Find where the given text appears and provide that cell's center as (X, Y) coordinate. 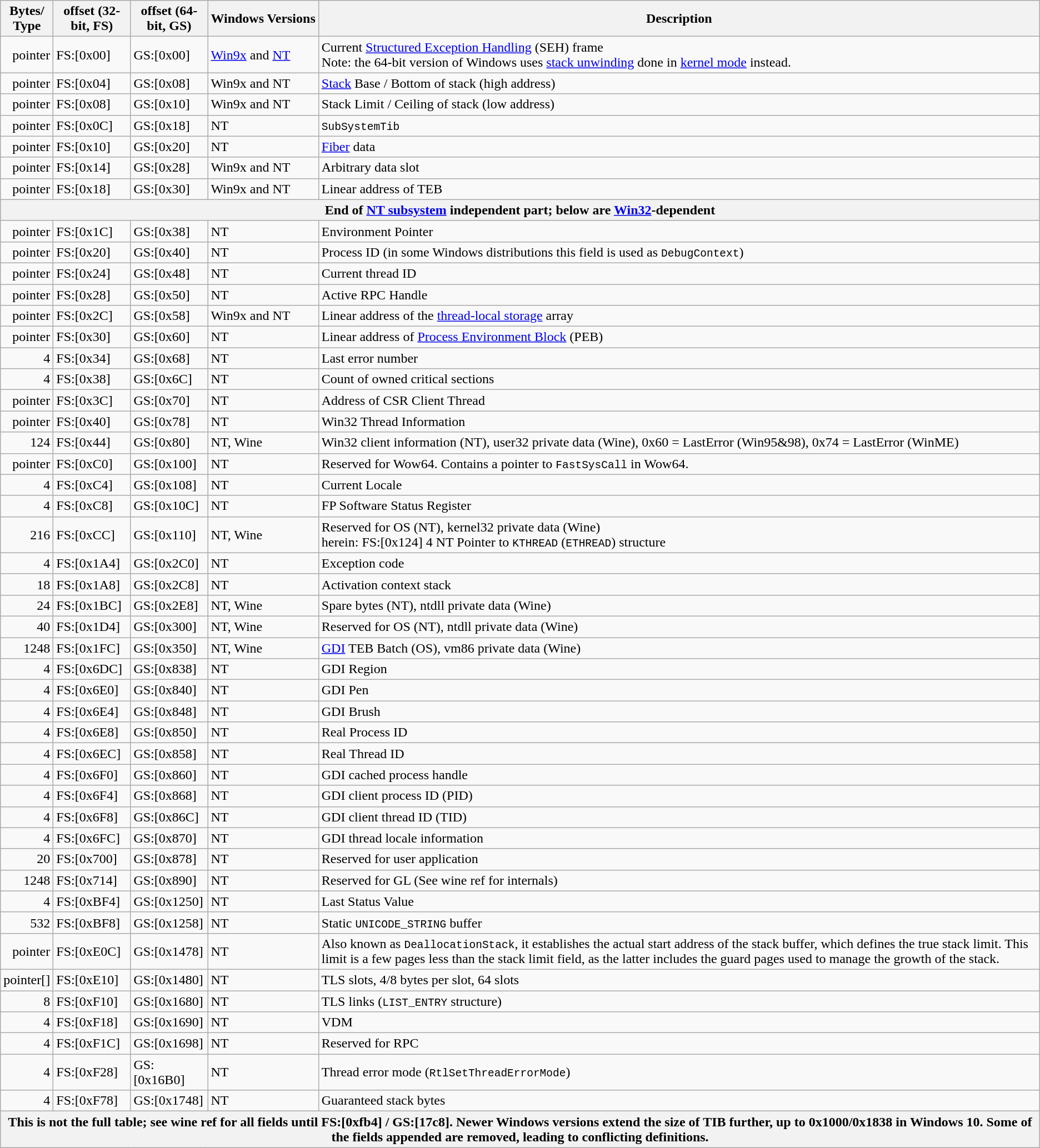
GS:[0x38] (169, 231)
Last error number (679, 358)
GDI Brush (679, 711)
8 (27, 1001)
FS:[0x1C] (92, 231)
Current Structured Exception Handling (SEH) frameNote: the 64-bit version of Windows uses stack unwinding done in kernel mode instead. (679, 54)
GS:[0x10C] (169, 506)
FS:[0x6FC] (92, 838)
FS:[0x38] (92, 379)
GS:[0x68] (169, 358)
FS:[0xF18] (92, 1022)
FS:[0x714] (92, 880)
GS:[0x20] (169, 147)
Arbitrary data slot (679, 168)
Linear address of Process Environment Block (PEB) (679, 337)
GS:[0x848] (169, 711)
GS:[0x1680] (169, 1001)
Reserved for OS (NT), kernel32 private data (Wine)herein: FS:[0x124] 4 NT Pointer to KTHREAD (ETHREAD) structure (679, 534)
FS:[0xF78] (92, 1101)
FS:[0x6F8] (92, 817)
FS:[0x700] (92, 859)
Guaranteed stack bytes (679, 1101)
FS:[0x08] (92, 104)
Exception code (679, 563)
Stack Limit / Ceiling of stack (low address) (679, 104)
FS:[0xBF4] (92, 901)
GS:[0x110] (169, 534)
GS:[0x10] (169, 104)
FS:[0xC0] (92, 464)
FS:[0x1A8] (92, 584)
FS:[0x1D4] (92, 626)
GS:[0x878] (169, 859)
GDI client thread ID (TID) (679, 817)
GS:[0x868] (169, 796)
GS:[0x00] (169, 54)
GS:[0x300] (169, 626)
GS:[0x78] (169, 422)
Last Status Value (679, 901)
GS:[0x108] (169, 485)
TLS links (LIST_ENTRY structure) (679, 1001)
FS:[0x14] (92, 168)
GS:[0x80] (169, 443)
FS:[0x10] (92, 147)
GS:[0x48] (169, 273)
Reserved for OS (NT), ntdll private data (Wine) (679, 626)
FS:[0x18] (92, 189)
GS:[0x70] (169, 400)
GS:[0x2E8] (169, 605)
18 (27, 584)
Count of owned critical sections (679, 379)
GS:[0x1478] (169, 951)
offset (32-bit, FS) (92, 19)
GS:[0x1748] (169, 1101)
GS:[0x350] (169, 648)
GS:[0x30] (169, 189)
Fiber data (679, 147)
GDI cached process handle (679, 775)
GS:[0x850] (169, 733)
GS:[0x838] (169, 669)
FS:[0x30] (92, 337)
FS:[0x24] (92, 273)
FS:[0x40] (92, 422)
GS:[0x100] (169, 464)
Static UNICODE_STRING buffer (679, 923)
FS:[0x6E0] (92, 690)
pointer[] (27, 980)
Thread error mode (RtlSetThreadErrorMode) (679, 1072)
Spare bytes (NT), ntdll private data (Wine) (679, 605)
Reserved for GL (See wine ref for internals) (679, 880)
End of NT subsystem independent part; below are Win32-dependent (520, 210)
FS:[0x1A4] (92, 563)
Real Thread ID (679, 754)
SubSystemTib (679, 126)
GS:[0x858] (169, 754)
GS:[0x890] (169, 880)
FS:[0xE10] (92, 980)
FS:[0xF28] (92, 1072)
GDI Pen (679, 690)
GS:[0x870] (169, 838)
GS:[0x16B0] (169, 1072)
GDI Region (679, 669)
FS:[0x28] (92, 295)
FS:[0x6DC] (92, 669)
FS:[0xF1C] (92, 1044)
Stack Base / Bottom of stack (high address) (679, 83)
GS:[0x60] (169, 337)
GS:[0x08] (169, 83)
FP Software Status Register (679, 506)
GS:[0x86C] (169, 817)
GS:[0x1258] (169, 923)
GS:[0x50] (169, 295)
FS:[0x2C] (92, 316)
Windows Versions (263, 19)
Reserved for Wow64. Contains a pointer to FastSysCall in Wow64. (679, 464)
GS:[0x58] (169, 316)
GDI TEB Batch (OS), vm86 private data (Wine) (679, 648)
FS:[0x6E4] (92, 711)
FS:[0xCC] (92, 534)
Environment Pointer (679, 231)
FS:[0x20] (92, 252)
GS:[0x1250] (169, 901)
GS:[0x1480] (169, 980)
GS:[0x2C0] (169, 563)
216 (27, 534)
FS:[0x34] (92, 358)
Linear address of the thread-local storage array (679, 316)
GS:[0x6C] (169, 379)
offset (64-bit, GS) (169, 19)
Active RPC Handle (679, 295)
Current Locale (679, 485)
Win32 Thread Information (679, 422)
GS:[0x1698] (169, 1044)
Activation context stack (679, 584)
GS:[0x860] (169, 775)
FS:[0x6EC] (92, 754)
FS:[0x00] (92, 54)
Real Process ID (679, 733)
FS:[0xBF8] (92, 923)
FS:[0x1BC] (92, 605)
Address of CSR Client Thread (679, 400)
Win32 client information (NT), user32 private data (Wine), 0x60 = LastError (Win95&98), 0x74 = LastError (WinME) (679, 443)
FS:[0xC4] (92, 485)
GS:[0x2C8] (169, 584)
FS:[0x3C] (92, 400)
FS:[0x6F4] (92, 796)
GS:[0x40] (169, 252)
Process ID (in some Windows distributions this field is used as DebugContext) (679, 252)
FS:[0x1FC] (92, 648)
FS:[0x44] (92, 443)
GS:[0x1690] (169, 1022)
FS:[0xF10] (92, 1001)
VDM (679, 1022)
20 (27, 859)
Bytes/Type (27, 19)
GS:[0x28] (169, 168)
FS:[0x04] (92, 83)
GS:[0x18] (169, 126)
124 (27, 443)
FS:[0x0C] (92, 126)
GDI client process ID (PID) (679, 796)
24 (27, 605)
FS:[0xC8] (92, 506)
Reserved for RPC (679, 1044)
GS:[0x840] (169, 690)
Reserved for user application (679, 859)
Linear address of TEB (679, 189)
TLS slots, 4/8 bytes per slot, 64 slots (679, 980)
Description (679, 19)
FS:[0x6F0] (92, 775)
GDI thread locale information (679, 838)
Current thread ID (679, 273)
532 (27, 923)
FS:[0x6E8] (92, 733)
FS:[0xE0C] (92, 951)
40 (27, 626)
